Identify which cell holds the provided text, then report its (x, y) central coordinate. 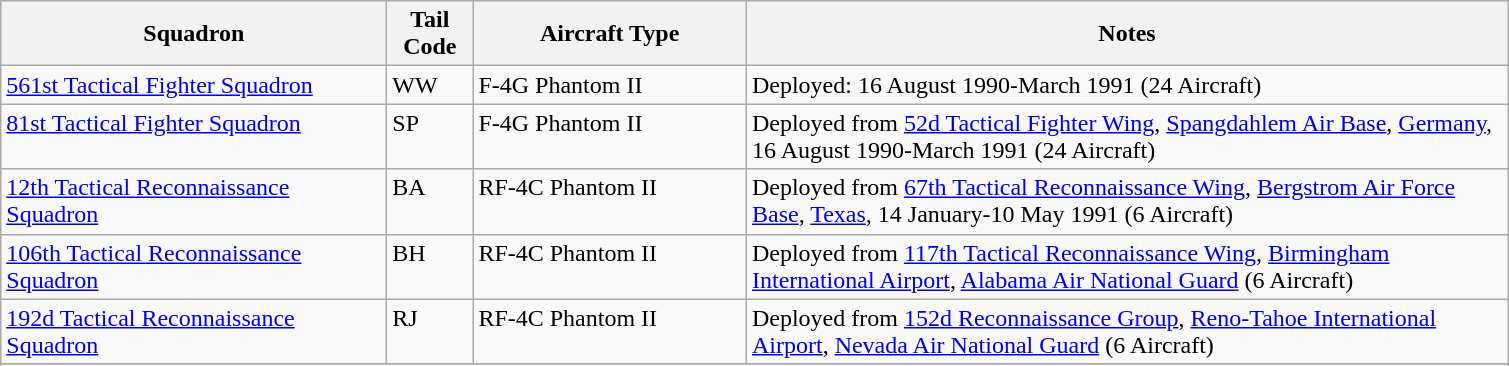
81st Tactical Fighter Squadron (194, 136)
Deployed from 117th Tactical Reconnaissance Wing, Birmingham International Airport, Alabama Air National Guard (6 Aircraft) (1126, 266)
BH (430, 266)
106th Tactical Reconnaissance Squadron (194, 266)
WW (430, 85)
12th Tactical Reconnaissance Squadron (194, 202)
Deployed from 52d Tactical Fighter Wing, Spangdahlem Air Base, Germany, 16 August 1990-March 1991 (24 Aircraft) (1126, 136)
Deployed: 16 August 1990-March 1991 (24 Aircraft) (1126, 85)
Notes (1126, 34)
RJ (430, 332)
Squadron (194, 34)
Aircraft Type (610, 34)
561st Tactical Fighter Squadron (194, 85)
Deployed from 152d Reconnaissance Group, Reno-Tahoe International Airport, Nevada Air National Guard (6 Aircraft) (1126, 332)
Tail Code (430, 34)
SP (430, 136)
192d Tactical Reconnaissance Squadron (194, 332)
BA (430, 202)
Deployed from 67th Tactical Reconnaissance Wing, Bergstrom Air Force Base, Texas, 14 January-10 May 1991 (6 Aircraft) (1126, 202)
